Extract the (x, y) coordinate from the center of the cell holding the provided text.  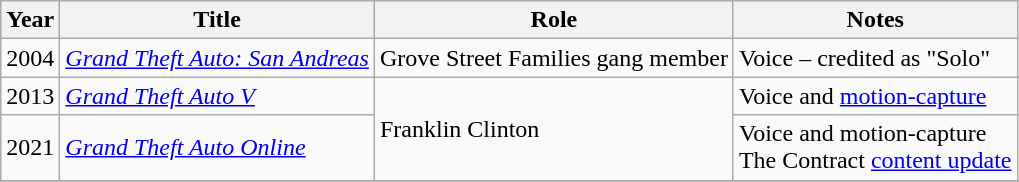
Grand Theft Auto V (218, 96)
2013 (30, 96)
Year (30, 20)
Grand Theft Auto: San Andreas (218, 58)
Franklin Clinton (554, 128)
Grove Street Families gang member (554, 58)
2004 (30, 58)
Voice – credited as "Solo" (875, 58)
Voice and motion-captureThe Contract content update (875, 148)
Grand Theft Auto Online (218, 148)
Notes (875, 20)
Role (554, 20)
Voice and motion-capture (875, 96)
2021 (30, 148)
Title (218, 20)
